Scan for the cell matching the given text and deliver its [X, Y] coordinate at center. 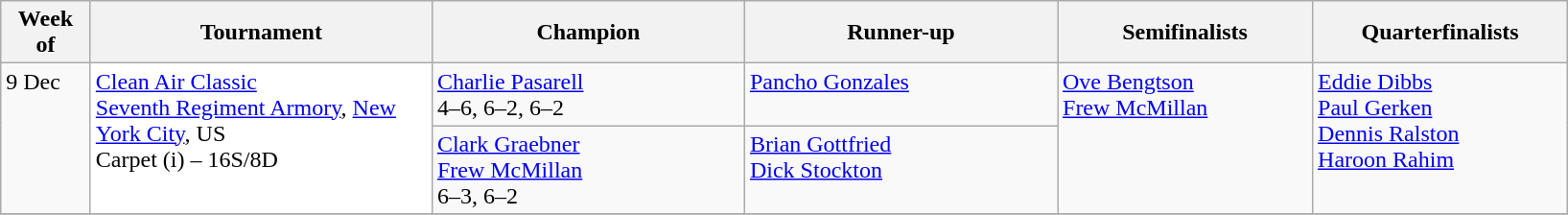
Charlie Pasarell 4–6, 6–2, 6–2 [588, 94]
Clark Graebner Frew McMillan 6–3, 6–2 [588, 170]
Quarterfinalists [1440, 33]
Clean Air Classic Seventh Regiment Armory, New York City, US Carpet (i) – 16S/8D [261, 138]
Tournament [261, 33]
9 Dec [46, 138]
Pancho Gonzales [901, 94]
Ove Bengtson Frew McMillan [1184, 138]
Week of [46, 33]
Brian Gottfried Dick Stockton [901, 170]
Runner-up [901, 33]
Eddie Dibbs Paul Gerken Dennis Ralston Haroon Rahim [1440, 138]
Champion [588, 33]
Semifinalists [1184, 33]
